Capture the cell that displays the provided text and extract its [X, Y] central coordinate. 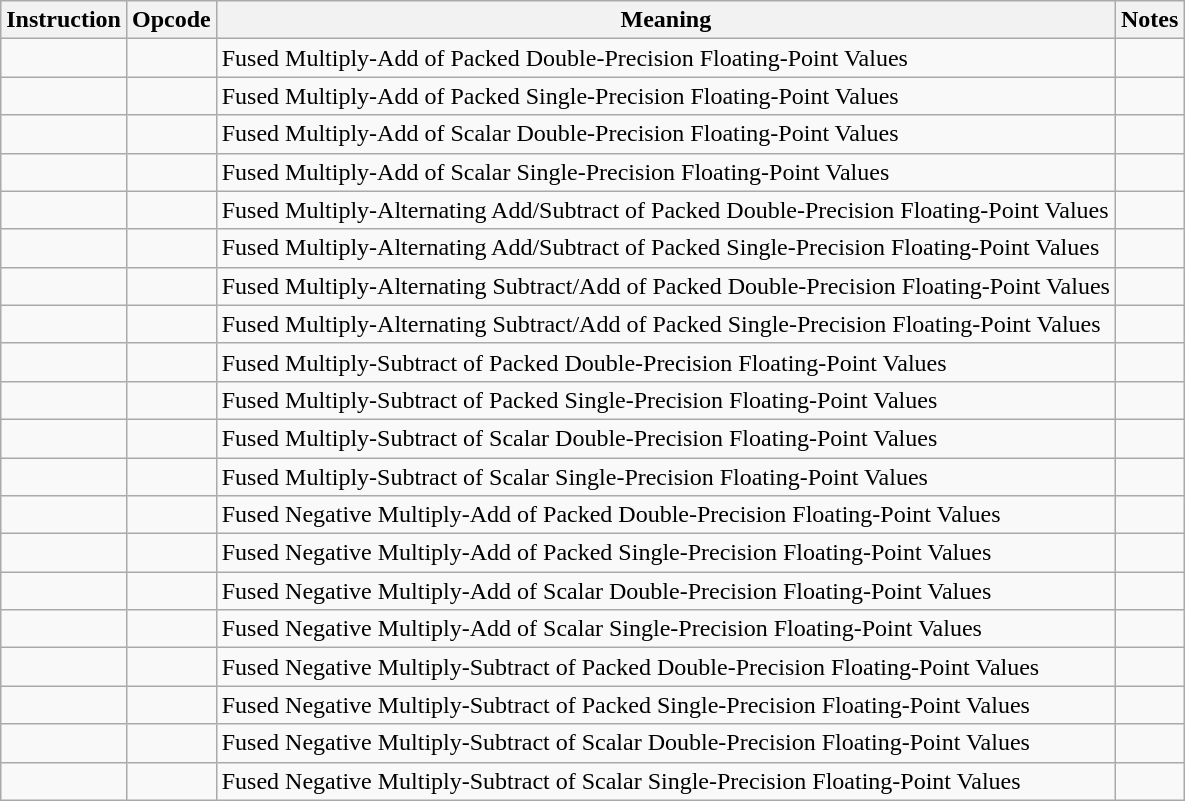
Instruction [64, 20]
Fused Multiply-Add of Scalar Single-Precision Floating-Point Values [666, 172]
Fused Negative Multiply-Subtract of Packed Single-Precision Floating-Point Values [666, 705]
Fused Negative Multiply-Add of Packed Single-Precision Floating-Point Values [666, 553]
Fused Negative Multiply-Add of Packed Double-Precision Floating-Point Values [666, 515]
Fused Negative Multiply-Subtract of Scalar Double-Precision Floating-Point Values [666, 743]
Fused Multiply-Add of Scalar Double-Precision Floating-Point Values [666, 134]
Fused Multiply-Add of Packed Single-Precision Floating-Point Values [666, 96]
Fused Multiply-Alternating Add/Subtract of Packed Double-Precision Floating-Point Values [666, 210]
Fused Multiply-Alternating Add/Subtract of Packed Single-Precision Floating-Point Values [666, 248]
Fused Multiply-Subtract of Scalar Single-Precision Floating-Point Values [666, 477]
Fused Negative Multiply-Subtract of Scalar Single-Precision Floating-Point Values [666, 781]
Notes [1149, 20]
Fused Multiply-Alternating Subtract/Add of Packed Double-Precision Floating-Point Values [666, 286]
Fused Multiply-Alternating Subtract/Add of Packed Single-Precision Floating-Point Values [666, 324]
Fused Negative Multiply-Add of Scalar Double-Precision Floating-Point Values [666, 591]
Fused Multiply-Subtract of Packed Single-Precision Floating-Point Values [666, 400]
Fused Negative Multiply-Add of Scalar Single-Precision Floating-Point Values [666, 629]
Fused Multiply-Subtract of Packed Double-Precision Floating-Point Values [666, 362]
Meaning [666, 20]
Fused Multiply-Add of Packed Double-Precision Floating-Point Values [666, 58]
Fused Negative Multiply-Subtract of Packed Double-Precision Floating-Point Values [666, 667]
Opcode [171, 20]
Fused Multiply-Subtract of Scalar Double-Precision Floating-Point Values [666, 438]
